Return the [x, y] coordinate for the center point of the cell that contains the specified text.  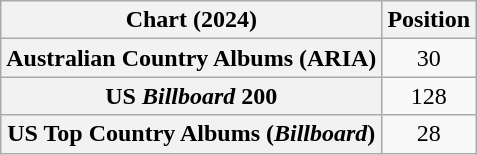
128 [429, 96]
Position [429, 20]
28 [429, 134]
US Top Country Albums (Billboard) [192, 134]
Australian Country Albums (ARIA) [192, 58]
US Billboard 200 [192, 96]
30 [429, 58]
Chart (2024) [192, 20]
